Output the (X, Y) coordinate of the center of the cell containing the given text.  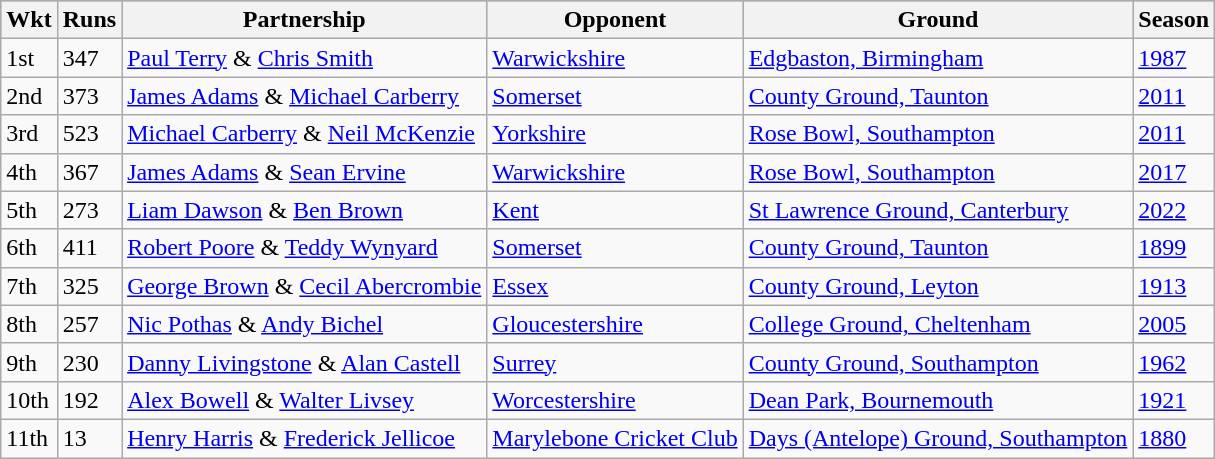
273 (89, 210)
1899 (1174, 248)
5th (29, 210)
8th (29, 324)
523 (89, 134)
Henry Harris & Frederick Jellicoe (304, 438)
St Lawrence Ground, Canterbury (938, 210)
11th (29, 438)
411 (89, 248)
2017 (1174, 172)
Yorkshire (615, 134)
County Ground, Southampton (938, 362)
Days (Antelope) Ground, Southampton (938, 438)
192 (89, 400)
2022 (1174, 210)
373 (89, 96)
Paul Terry & Chris Smith (304, 58)
7th (29, 286)
6th (29, 248)
9th (29, 362)
Runs (89, 20)
Marylebone Cricket Club (615, 438)
1962 (1174, 362)
1880 (1174, 438)
325 (89, 286)
Ground (938, 20)
Danny Livingstone & Alan Castell (304, 362)
3rd (29, 134)
13 (89, 438)
Worcestershire (615, 400)
Robert Poore & Teddy Wynyard (304, 248)
2nd (29, 96)
10th (29, 400)
4th (29, 172)
2005 (1174, 324)
College Ground, Cheltenham (938, 324)
Michael Carberry & Neil McKenzie (304, 134)
Alex Bowell & Walter Livsey (304, 400)
James Adams & Sean Ervine (304, 172)
230 (89, 362)
Edgbaston, Birmingham (938, 58)
257 (89, 324)
Dean Park, Bournemouth (938, 400)
Gloucestershire (615, 324)
County Ground, Leyton (938, 286)
1987 (1174, 58)
Kent (615, 210)
Season (1174, 20)
1st (29, 58)
Nic Pothas & Andy Bichel (304, 324)
Essex (615, 286)
1921 (1174, 400)
367 (89, 172)
Wkt (29, 20)
1913 (1174, 286)
James Adams & Michael Carberry (304, 96)
Opponent (615, 20)
Partnership (304, 20)
Liam Dawson & Ben Brown (304, 210)
347 (89, 58)
George Brown & Cecil Abercrombie (304, 286)
Surrey (615, 362)
